Determine the [X, Y] coordinate at the center of the cell enclosing the given text.  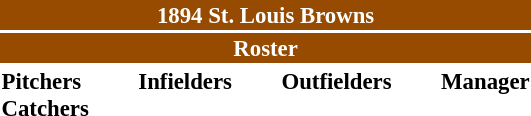
Roster [266, 48]
1894 St. Louis Browns [266, 15]
